Provide the (x, y) coordinate of the cell's center where the given text is located.  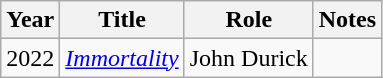
2022 (30, 58)
Role (248, 20)
Notes (347, 20)
Title (122, 20)
John Durick (248, 58)
Immortality (122, 58)
Year (30, 20)
